Output the [x, y] coordinate of the center of the cell containing the given text.  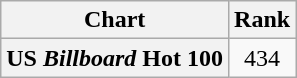
Chart [115, 20]
US Billboard Hot 100 [115, 58]
Rank [262, 20]
434 [262, 58]
